For the text-containing cell, return its midpoint in [X, Y] coordinate format. 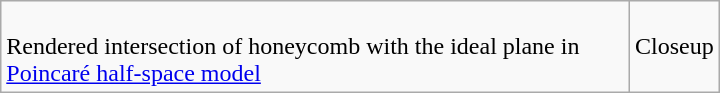
Closeup [675, 47]
Rendered intersection of honeycomb with the ideal plane in Poincaré half-space model [316, 47]
